Detect which cell encompasses the target text, then output its (X, Y) center coordinate. 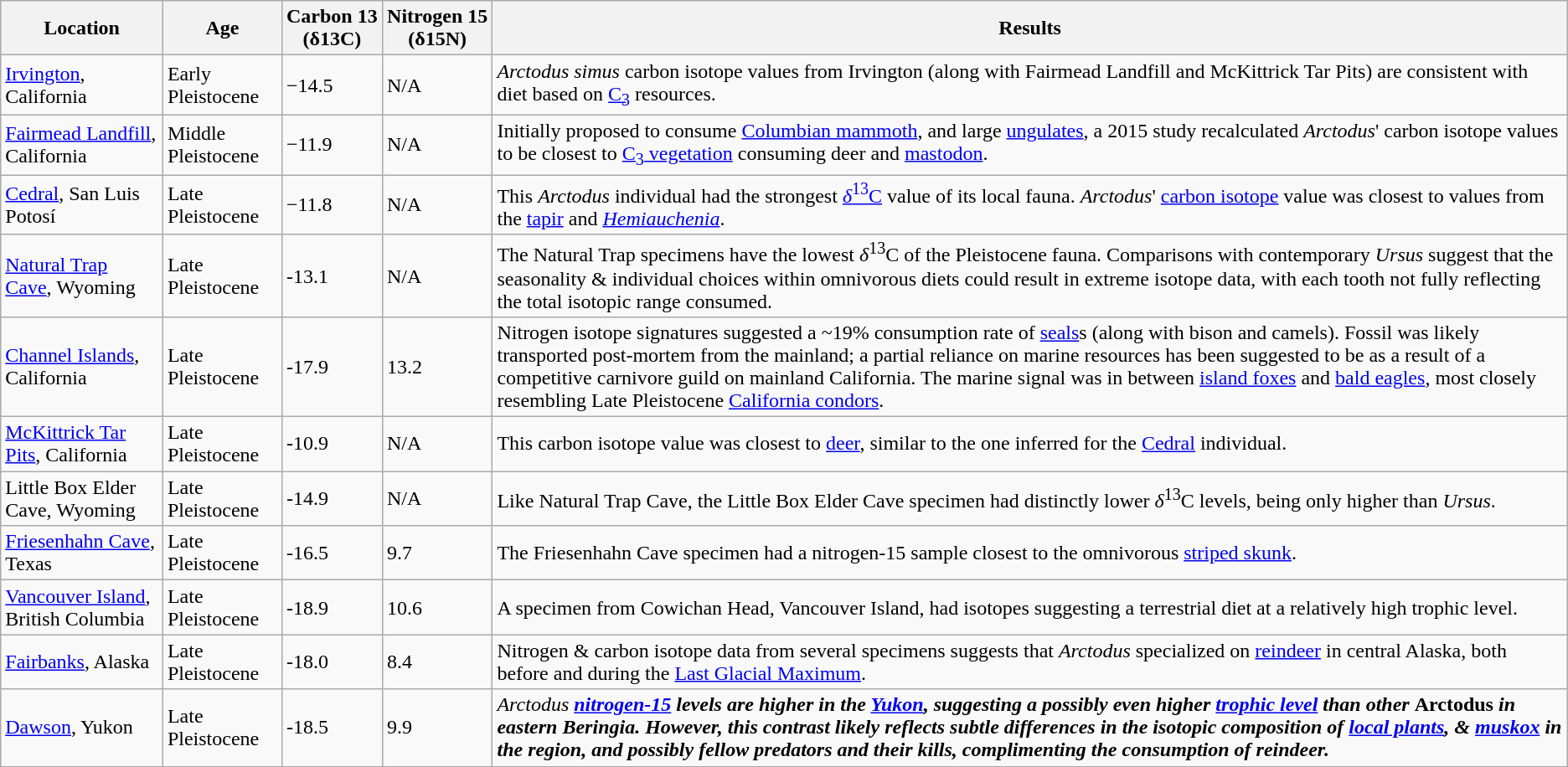
-14.9 (332, 499)
Irvington, California (82, 85)
-16.5 (332, 553)
McKittrick Tar Pits, California (82, 444)
-18.5 (332, 728)
10.6 (437, 608)
Like Natural Trap Cave, the Little Box Elder Cave specimen had distinctly lower δ13C levels, being only higher than Ursus. (1030, 499)
-13.1 (332, 276)
Location (82, 28)
Results (1030, 28)
−11.8 (332, 204)
Carbon 13 (δ13C) (332, 28)
-10.9 (332, 444)
Little Box Elder Cave, Wyoming (82, 499)
−11.9 (332, 144)
Cedral, San Luis Potosí (82, 204)
Nitrogen 15 (δ15N) (437, 28)
-17.9 (332, 367)
Channel Islands, California (82, 367)
−14.5 (332, 85)
Age (222, 28)
8.4 (437, 661)
Middle Pleistocene (222, 144)
Dawson, Yukon (82, 728)
Vancouver Island, British Columbia (82, 608)
EarlyPleistocene (222, 85)
9.7 (437, 553)
The Friesenhahn Cave specimen had a nitrogen-15 sample closest to the omnivorous striped skunk. (1030, 553)
A specimen from Cowichan Head, Vancouver Island, had isotopes suggesting a terrestrial diet at a relatively high trophic level. (1030, 608)
Fairmead Landfill, California (82, 144)
9.9 (437, 728)
13.2 (437, 367)
Fairbanks, Alaska (82, 661)
Friesenhahn Cave, Texas (82, 553)
Natural Trap Cave, Wyoming (82, 276)
This carbon isotope value was closest to deer, similar to the one inferred for the Cedral individual. (1030, 444)
-18.0 (332, 661)
-18.9 (332, 608)
